Locate the cell with the specified text and output its [X, Y] center coordinate. 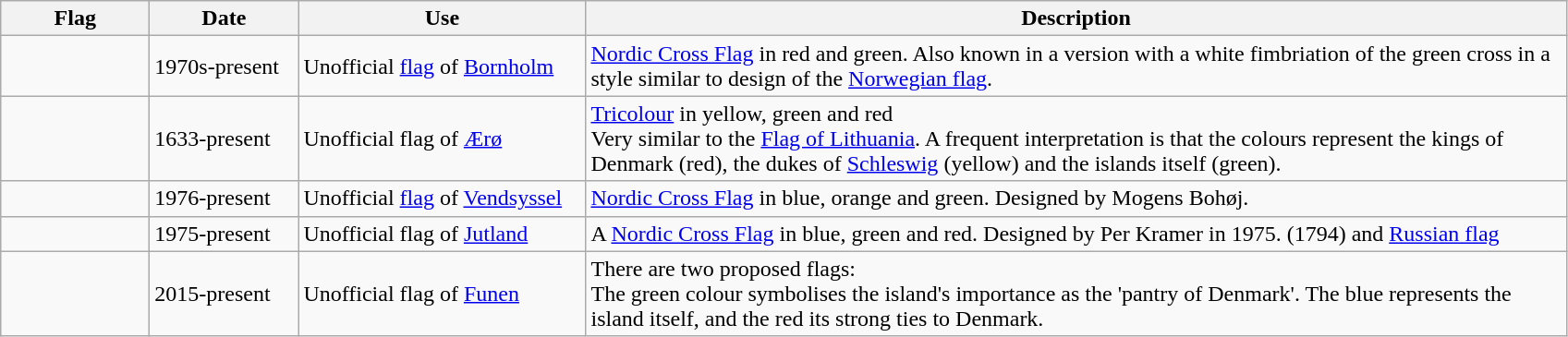
Unofficial flag of Jutland [442, 234]
Date [224, 18]
Unofficial flag of Funen [442, 294]
1970s-present [224, 66]
1976-present [224, 199]
Unofficial flag of Bornholm [442, 66]
Description [1076, 18]
Unofficial flag of Vendsyssel [442, 199]
2015-present [224, 294]
Flag [76, 18]
Nordic Cross Flag in blue, orange and green. Designed by Mogens Bohøj. [1076, 199]
Unofficial flag of Ærø [442, 138]
1975-present [224, 234]
Use [442, 18]
1633-present [224, 138]
A Nordic Cross Flag in blue, green and red. Designed by Per Kramer in 1975. (1794) and Russian flag [1076, 234]
